Pinpoint the cell where the given text exists, returning its [x, y] midpoint coordinate. 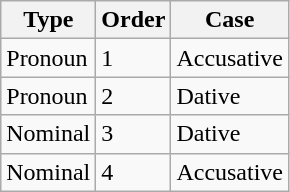
Case [230, 20]
4 [134, 172]
1 [134, 58]
Order [134, 20]
2 [134, 96]
Type [48, 20]
3 [134, 134]
